Determine the [x, y] coordinate at the center of the cell enclosing the given text.  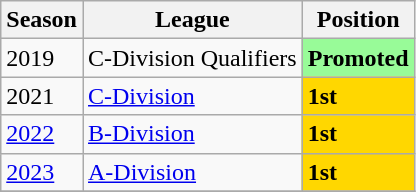
C-Division [192, 96]
2023 [42, 172]
Position [358, 20]
2019 [42, 58]
2021 [42, 96]
A-Division [192, 172]
2022 [42, 134]
Promoted [358, 58]
League [192, 20]
C-Division Qualifiers [192, 58]
B-Division [192, 134]
Season [42, 20]
